Determine the (X, Y) coordinate at the center of the cell enclosing the given text.  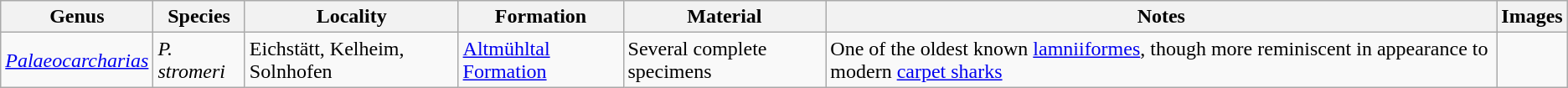
Palaeocarcharias (77, 60)
One of the oldest known lamniiformes, though more reminiscent in appearance to modern carpet sharks (1161, 60)
Images (1532, 17)
Material (725, 17)
Notes (1161, 17)
Locality (352, 17)
Altmühltal Formation (541, 60)
Eichstätt, Kelheim, Solnhofen (352, 60)
Genus (77, 17)
Species (199, 17)
Several complete specimens (725, 60)
Formation (541, 17)
P. stromeri (199, 60)
